Scan for the cell matching the given text and deliver its [X, Y] coordinate at center. 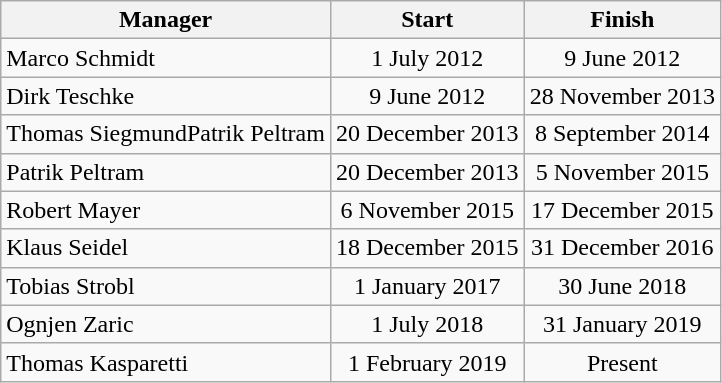
30 June 2018 [622, 286]
Klaus Seidel [166, 248]
8 September 2014 [622, 134]
Ognjen Zaric [166, 324]
5 November 2015 [622, 172]
Marco Schmidt [166, 58]
1 February 2019 [427, 362]
Robert Mayer [166, 210]
Tobias Strobl [166, 286]
1 January 2017 [427, 286]
6 November 2015 [427, 210]
1 July 2018 [427, 324]
28 November 2013 [622, 96]
Start [427, 20]
Manager [166, 20]
17 December 2015 [622, 210]
Thomas SiegmundPatrik Peltram [166, 134]
31 January 2019 [622, 324]
1 July 2012 [427, 58]
Patrik Peltram [166, 172]
Dirk Teschke [166, 96]
18 December 2015 [427, 248]
Present [622, 362]
Thomas Kasparetti [166, 362]
31 December 2016 [622, 248]
Finish [622, 20]
